For the text-containing cell, return its midpoint in [X, Y] coordinate format. 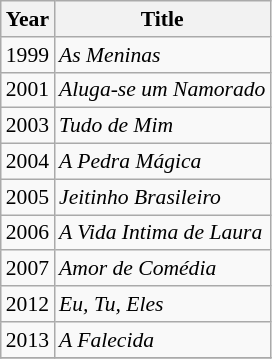
A Falecida [162, 340]
2012 [28, 304]
Tudo de Mim [162, 126]
2007 [28, 269]
2005 [28, 197]
2006 [28, 233]
1999 [28, 55]
2001 [28, 90]
Title [162, 19]
Amor de Comédia [162, 269]
A Pedra Mágica [162, 162]
2013 [28, 340]
2004 [28, 162]
Eu, Tu, Eles [162, 304]
A Vida Intima de Laura [162, 233]
Aluga-se um Namorado [162, 90]
Year [28, 19]
Jeitinho Brasileiro [162, 197]
As Meninas [162, 55]
2003 [28, 126]
